Return [X, Y] of the center of cell containing provided text 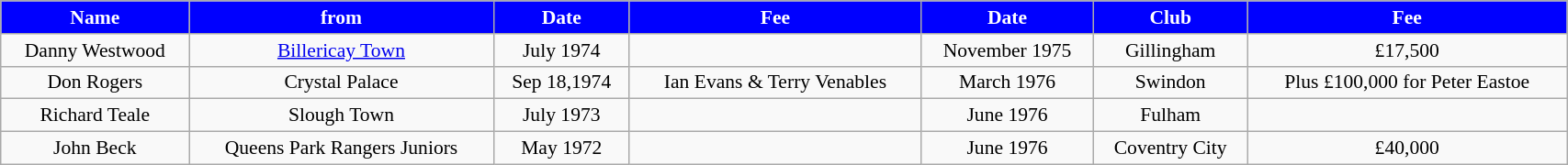
Plus £100,000 for Peter Eastoe [1407, 82]
Name [96, 17]
Richard Teale [96, 115]
Sep 18,1974 [561, 82]
Coventry City [1170, 148]
November 1975 [1007, 50]
March 1976 [1007, 82]
£40,000 [1407, 148]
Don Rogers [96, 82]
July 1974 [561, 50]
Swindon [1170, 82]
Crystal Palace [342, 82]
Ian Evans & Terry Venables [775, 82]
July 1973 [561, 115]
Club [1170, 17]
Queens Park Rangers Juniors [342, 148]
Slough Town [342, 115]
Gillingham [1170, 50]
from [342, 17]
Danny Westwood [96, 50]
Fulham [1170, 115]
John Beck [96, 148]
£17,500 [1407, 50]
Billericay Town [342, 50]
May 1972 [561, 148]
